Return [X, Y] of the center of cell containing provided text 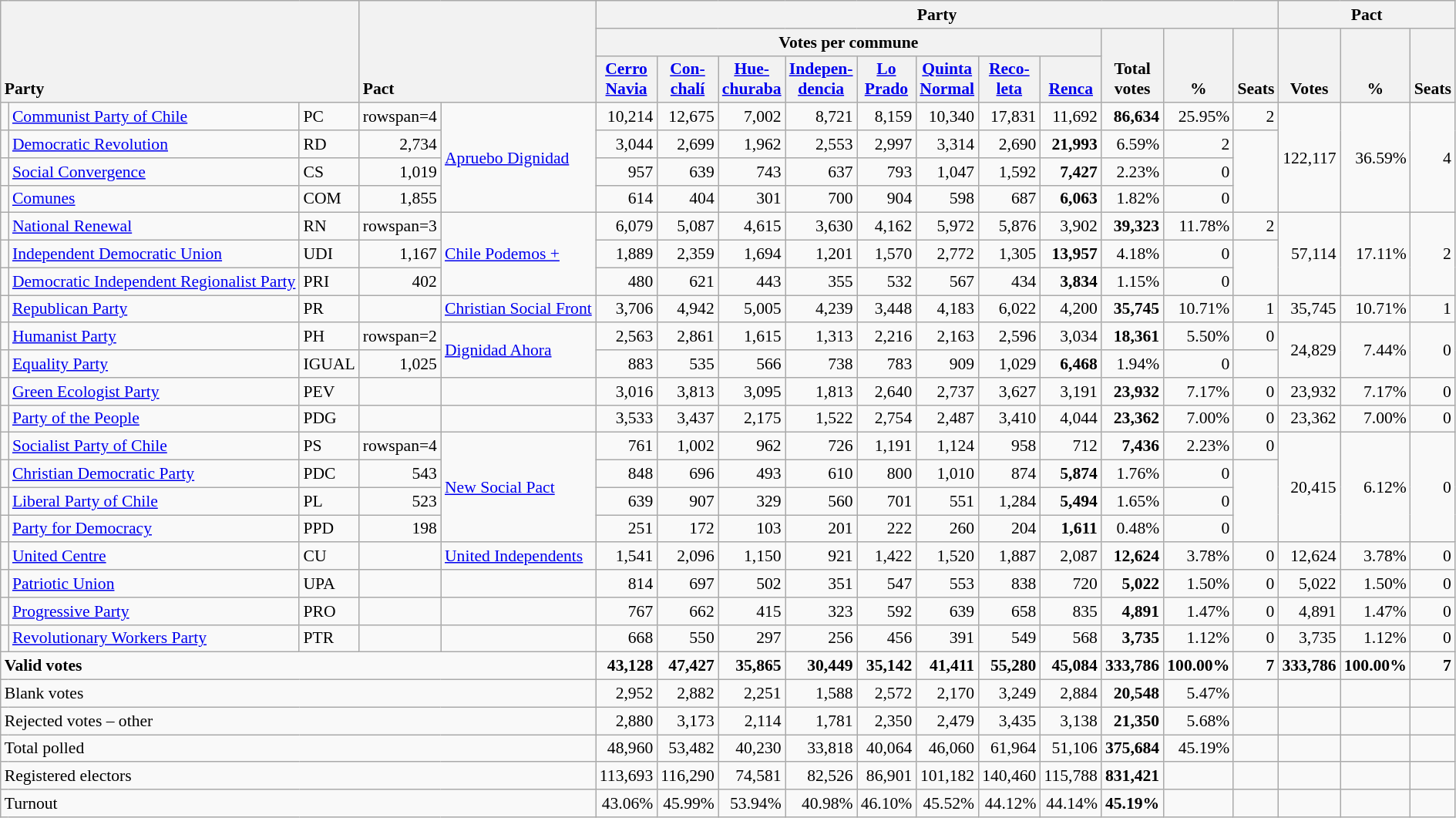
434 [1009, 281]
Renca [1071, 79]
1,422 [886, 557]
3,533 [627, 419]
10,214 [627, 117]
351 [822, 584]
391 [947, 638]
2,553 [822, 144]
101,182 [947, 776]
566 [752, 364]
35,865 [752, 666]
Apruebo Dignidad [518, 158]
838 [1009, 584]
18,361 [1132, 337]
2,884 [1071, 694]
3,435 [1009, 721]
rowspan=3 [400, 227]
256 [822, 638]
1,047 [947, 172]
3,173 [688, 721]
720 [1071, 584]
3,314 [947, 144]
3,630 [822, 227]
4,615 [752, 227]
Votes per commune [849, 42]
3,813 [688, 392]
40,230 [752, 749]
11.78% [1198, 227]
4 [1433, 158]
2,359 [688, 254]
Humanist Party [154, 337]
rowspan=2 [400, 337]
1,592 [1009, 172]
2,640 [886, 392]
PC [328, 117]
4.18% [1132, 254]
1.15% [1132, 281]
1,962 [752, 144]
2,997 [886, 144]
44.12% [1009, 803]
553 [947, 584]
30,449 [822, 666]
6.12% [1375, 487]
2,163 [947, 337]
10,340 [947, 117]
Reco-leta [1009, 79]
4,200 [1071, 309]
614 [627, 199]
5,005 [752, 309]
2,690 [1009, 144]
3,249 [1009, 694]
3,627 [1009, 392]
53,482 [688, 749]
1,611 [1071, 529]
493 [752, 474]
Total polled [298, 749]
1,588 [822, 694]
11,692 [1071, 117]
1,781 [822, 721]
3,448 [886, 309]
Christian Democratic Party [154, 474]
24,829 [1309, 350]
1,010 [947, 474]
United Independents [518, 557]
PEV [328, 392]
61,964 [1009, 749]
3,902 [1071, 227]
5,876 [1009, 227]
1,191 [886, 446]
637 [822, 172]
726 [822, 446]
1,694 [752, 254]
PTR [328, 638]
3,410 [1009, 419]
Democratic Revolution [154, 144]
198 [400, 529]
767 [627, 611]
7,436 [1132, 446]
QuintaNormal [947, 79]
13,957 [1071, 254]
4,162 [886, 227]
UPA [328, 584]
2,563 [627, 337]
5.47% [1198, 694]
260 [947, 529]
904 [886, 199]
2,216 [886, 337]
323 [822, 611]
21,350 [1132, 721]
Liberal Party of Chile [154, 501]
PDG [328, 419]
523 [400, 501]
Chile Podemos + [518, 254]
1.82% [1132, 199]
Democratic Independent Regionalist Party [154, 281]
21,993 [1071, 144]
3,834 [1071, 281]
480 [627, 281]
113,693 [627, 776]
COM [328, 199]
Patriotic Union [154, 584]
1,025 [400, 364]
2,772 [947, 254]
55,280 [1009, 666]
962 [752, 446]
Registered electors [298, 776]
86,901 [886, 776]
140,460 [1009, 776]
1,313 [822, 337]
PRO [328, 611]
82,526 [822, 776]
957 [627, 172]
CS [328, 172]
1,855 [400, 199]
IGUAL [328, 364]
Hue-churaba [752, 79]
Independent Democratic Union [154, 254]
355 [822, 281]
761 [627, 446]
Christian Social Front [518, 309]
47,427 [688, 666]
560 [822, 501]
2,350 [886, 721]
Comunes [154, 199]
1,167 [400, 254]
301 [752, 199]
45.52% [947, 803]
1,201 [822, 254]
201 [822, 529]
PL [328, 501]
743 [752, 172]
662 [688, 611]
3,138 [1071, 721]
7,002 [752, 117]
6,468 [1071, 364]
2,175 [752, 419]
543 [400, 474]
3,044 [627, 144]
535 [688, 364]
2,251 [752, 694]
PDC [328, 474]
738 [822, 364]
40,064 [886, 749]
6,079 [627, 227]
3,016 [627, 392]
35,142 [886, 666]
1,019 [400, 172]
1,813 [822, 392]
33,818 [822, 749]
375,684 [1132, 749]
567 [947, 281]
CerroNavia [627, 79]
550 [688, 638]
848 [627, 474]
874 [1009, 474]
National Renewal [154, 227]
700 [822, 199]
7,427 [1071, 172]
547 [886, 584]
696 [688, 474]
568 [1071, 638]
4,183 [947, 309]
PPD [328, 529]
549 [1009, 638]
907 [688, 501]
3,191 [1071, 392]
8,721 [822, 117]
74,581 [752, 776]
0.48% [1132, 529]
800 [886, 474]
2,096 [688, 557]
687 [1009, 199]
1.94% [1132, 364]
1.65% [1132, 501]
2,572 [886, 694]
443 [752, 281]
41,411 [947, 666]
1,570 [886, 254]
48,960 [627, 749]
Progressive Party [154, 611]
Revolutionary Workers Party [154, 638]
909 [947, 364]
Votes [1309, 66]
598 [947, 199]
2,114 [752, 721]
PS [328, 446]
Totalvotes [1132, 66]
6.59% [1132, 144]
Communist Party of Chile [154, 117]
57,114 [1309, 254]
621 [688, 281]
2,861 [688, 337]
3,706 [627, 309]
43.06% [627, 803]
3,095 [752, 392]
5,972 [947, 227]
329 [752, 501]
831,421 [1132, 776]
RD [328, 144]
5,087 [688, 227]
1,520 [947, 557]
1,002 [688, 446]
2,734 [400, 144]
3,034 [1071, 337]
86,634 [1132, 117]
701 [886, 501]
51,106 [1071, 749]
1,615 [752, 337]
1.76% [1132, 474]
2,087 [1071, 557]
1,541 [627, 557]
Equality Party [154, 364]
Party for Democracy [154, 529]
17,831 [1009, 117]
8,159 [886, 117]
12,675 [688, 117]
Green Ecologist Party [154, 392]
4,044 [1071, 419]
712 [1071, 446]
43,128 [627, 666]
116,290 [688, 776]
Con-chalí [688, 79]
2,596 [1009, 337]
Socialist Party of Chile [154, 446]
New Social Pact [518, 487]
958 [1009, 446]
115,788 [1071, 776]
CU [328, 557]
251 [627, 529]
404 [688, 199]
1,887 [1009, 557]
RN [328, 227]
46.10% [886, 803]
532 [886, 281]
2,487 [947, 419]
39,323 [1132, 227]
United Centre [154, 557]
1,029 [1009, 364]
6,022 [1009, 309]
UDI [328, 254]
17.11% [1375, 254]
793 [886, 172]
2,882 [688, 694]
1,284 [1009, 501]
46,060 [947, 749]
122,117 [1309, 158]
5.68% [1198, 721]
5,874 [1071, 474]
1,522 [822, 419]
402 [400, 281]
456 [886, 638]
PR [328, 309]
4,239 [822, 309]
592 [886, 611]
2,737 [947, 392]
297 [752, 638]
658 [1009, 611]
204 [1009, 529]
2,880 [627, 721]
172 [688, 529]
921 [822, 557]
551 [947, 501]
3,437 [688, 419]
44.14% [1071, 803]
2,754 [886, 419]
20,548 [1132, 694]
5,494 [1071, 501]
Indepen-dencia [822, 79]
783 [886, 364]
Blank votes [298, 694]
Dignidad Ahora [518, 350]
415 [752, 611]
814 [627, 584]
1,305 [1009, 254]
222 [886, 529]
Party of the People [154, 419]
2,952 [627, 694]
6,063 [1071, 199]
45,084 [1071, 666]
4,942 [688, 309]
883 [627, 364]
Republican Party [154, 309]
LoPrado [886, 79]
36.59% [1375, 158]
2,699 [688, 144]
2,170 [947, 694]
7.44% [1375, 350]
2,479 [947, 721]
835 [1071, 611]
PRI [328, 281]
668 [627, 638]
697 [688, 584]
PH [328, 337]
610 [822, 474]
53.94% [752, 803]
1,889 [627, 254]
502 [752, 584]
20,415 [1309, 487]
1,150 [752, 557]
Valid votes [298, 666]
40.98% [822, 803]
5.50% [1198, 337]
Rejected votes – other [298, 721]
Social Convergence [154, 172]
Turnout [298, 803]
45.99% [688, 803]
25.95% [1198, 117]
103 [752, 529]
1,124 [947, 446]
